Return [x, y] of the center of cell containing provided text 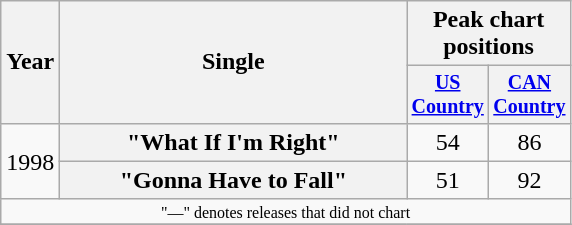
Year [30, 62]
CAN Country [530, 94]
92 [530, 180]
"—" denotes releases that did not chart [286, 211]
US Country [448, 94]
Peak chartpositions [488, 34]
51 [448, 180]
54 [448, 142]
"What If I'm Right" [234, 142]
1998 [30, 161]
"Gonna Have to Fall" [234, 180]
86 [530, 142]
Single [234, 62]
